For the text-containing cell, return its midpoint in [X, Y] coordinate format. 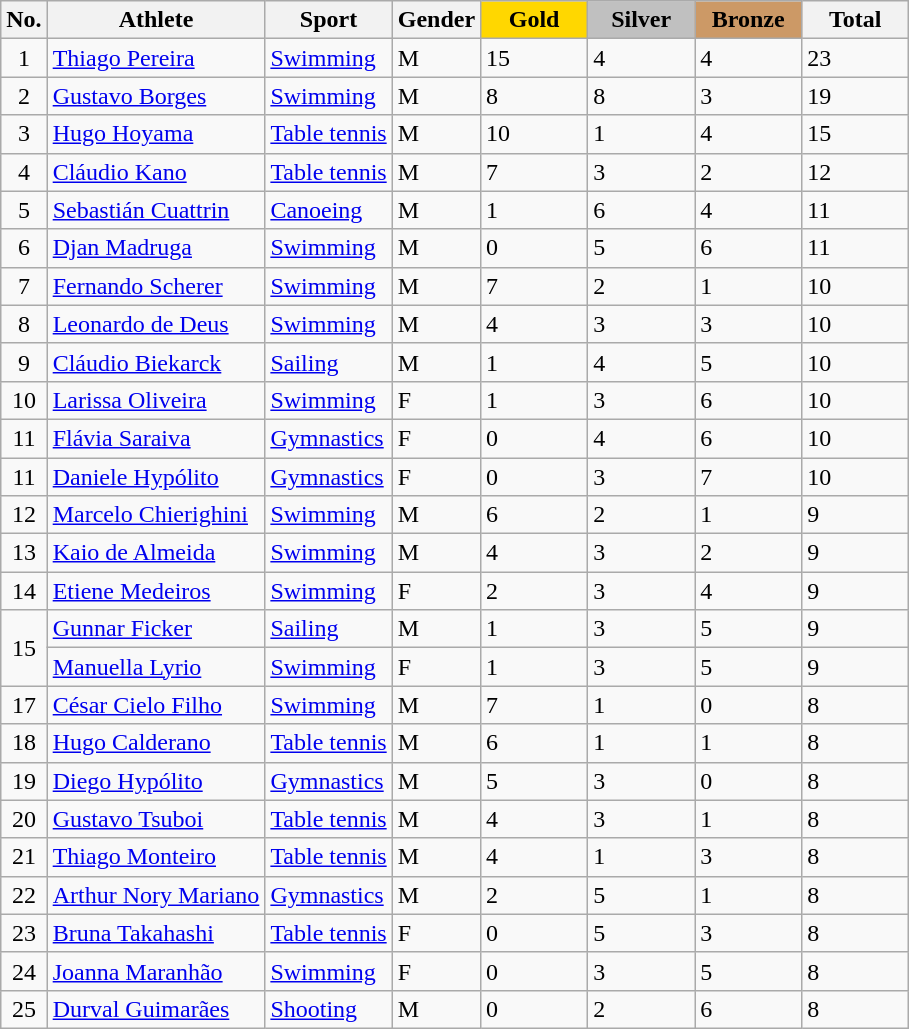
Leonardo de Deus [156, 324]
Gold [534, 20]
13 [24, 553]
No. [24, 20]
Manuella Lyrio [156, 667]
Gustavo Borges [156, 96]
Marcelo Chierighini [156, 515]
Flávia Saraiva [156, 438]
22 [24, 895]
Cláudio Biekarck [156, 362]
Gender [436, 20]
17 [24, 705]
Bronze [748, 20]
Silver [642, 20]
Durval Guimarães [156, 1009]
Gunnar Ficker [156, 629]
Etiene Medeiros [156, 591]
Cláudio Kano [156, 172]
Djan Madruga [156, 248]
César Cielo Filho [156, 705]
Thiago Pereira [156, 58]
Kaio de Almeida [156, 553]
Diego Hypólito [156, 781]
Athlete [156, 20]
Thiago Monteiro [156, 857]
Gustavo Tsuboi [156, 819]
18 [24, 743]
Sport [328, 20]
Hugo Calderano [156, 743]
Bruna Takahashi [156, 933]
Canoeing [328, 210]
Shooting [328, 1009]
Larissa Oliveira [156, 400]
24 [24, 971]
25 [24, 1009]
Hugo Hoyama [156, 134]
21 [24, 857]
14 [24, 591]
Daniele Hypólito [156, 477]
Arthur Nory Mariano [156, 895]
Fernando Scherer [156, 286]
Total [856, 20]
Joanna Maranhão [156, 971]
20 [24, 819]
Sebastián Cuattrin [156, 210]
